Find where the given text appears and provide that cell's center as (x, y) coordinate. 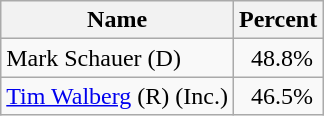
48.8% (278, 58)
Percent (278, 20)
Name (118, 20)
Mark Schauer (D) (118, 58)
Tim Walberg (R) (Inc.) (118, 96)
46.5% (278, 96)
